From the cell containing the given text, extract its center point as (x, y) coordinate. 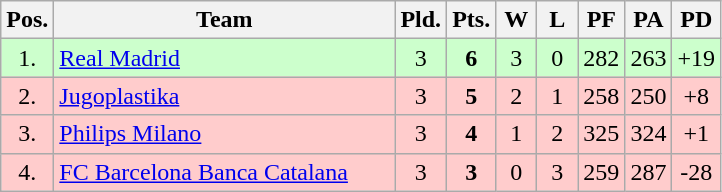
Real Madrid (224, 58)
287 (648, 172)
5 (472, 96)
+1 (696, 134)
PD (696, 20)
6 (472, 58)
+8 (696, 96)
FC Barcelona Banca Catalana (224, 172)
325 (602, 134)
PF (602, 20)
250 (648, 96)
4 (472, 134)
-28 (696, 172)
282 (602, 58)
4. (28, 172)
2. (28, 96)
W (516, 20)
Philips Milano (224, 134)
Jugoplastika (224, 96)
3. (28, 134)
263 (648, 58)
Pos. (28, 20)
259 (602, 172)
Team (224, 20)
+19 (696, 58)
PA (648, 20)
Pts. (472, 20)
258 (602, 96)
Pld. (421, 20)
L (558, 20)
1. (28, 58)
324 (648, 134)
